Locate the cell with the specified text and output its (X, Y) center coordinate. 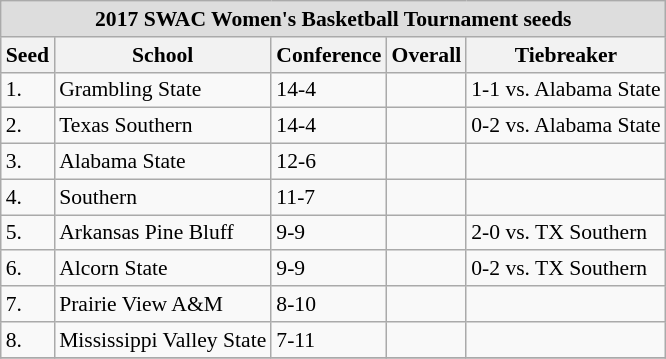
Seed (28, 55)
8. (28, 340)
Prairie View A&M (162, 304)
0-2 vs. TX Southern (566, 269)
2017 SWAC Women's Basketball Tournament seeds (334, 19)
2. (28, 126)
8-10 (328, 304)
3. (28, 162)
Alabama State (162, 162)
12-6 (328, 162)
Texas Southern (162, 126)
Overall (427, 55)
1. (28, 90)
Alcorn State (162, 269)
2-0 vs. TX Southern (566, 233)
1-1 vs. Alabama State (566, 90)
Conference (328, 55)
Tiebreaker (566, 55)
5. (28, 233)
11-7 (328, 197)
7. (28, 304)
Arkansas Pine Bluff (162, 233)
School (162, 55)
Grambling State (162, 90)
0-2 vs. Alabama State (566, 126)
Southern (162, 197)
7-11 (328, 340)
Mississippi Valley State (162, 340)
4. (28, 197)
6. (28, 269)
